Provide the [X, Y] coordinate of the cell's center where the given text is located.  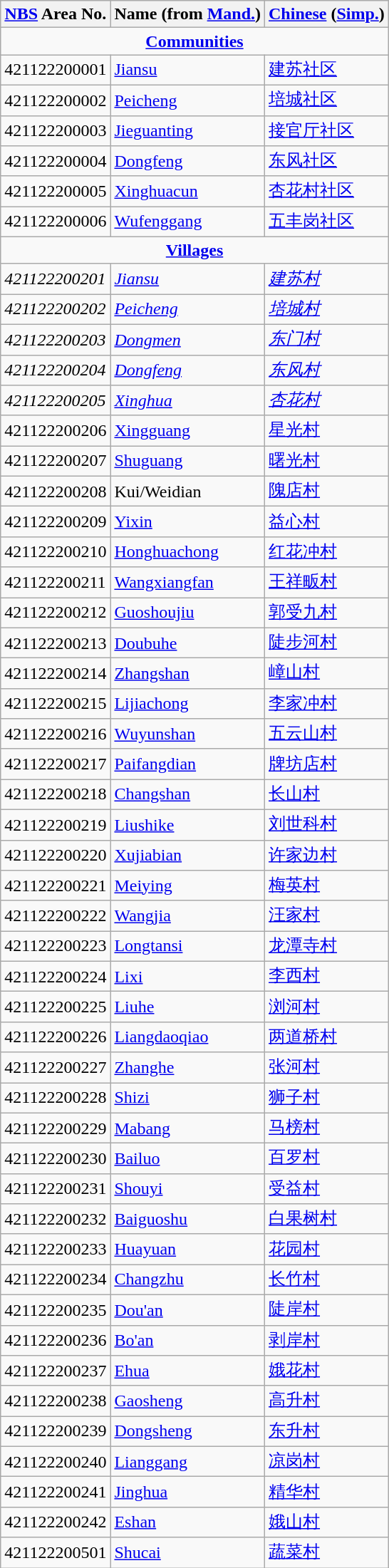
421122200234 [56, 1279]
421122200208 [56, 492]
421122200224 [56, 976]
Meiying [188, 886]
421122200239 [56, 1432]
李西村 [327, 976]
421122200219 [56, 825]
益心村 [327, 521]
Xinghuacun [188, 191]
Ehua [188, 1371]
Zhangshan [188, 674]
421122200221 [56, 886]
421122200237 [56, 1371]
杏花村社区 [327, 191]
421122200217 [56, 764]
421122200225 [56, 1007]
娥花村 [327, 1371]
Liangdaoqiao [188, 1037]
花园村 [327, 1250]
张河村 [327, 1067]
421122200229 [56, 1128]
星光村 [327, 430]
421122200231 [56, 1188]
Xujiabian [188, 855]
Wuyunshan [188, 734]
Longtansi [188, 946]
421122200210 [56, 551]
Doubuhe [188, 643]
Eshan [188, 1522]
421122200218 [56, 795]
Shouyi [188, 1188]
隗店村 [327, 492]
高升村 [327, 1401]
421122200205 [56, 400]
421122200211 [56, 583]
百罗村 [327, 1158]
培城村 [327, 309]
接官厅社区 [327, 131]
长竹村 [327, 1279]
421122200209 [56, 521]
陡步河村 [327, 643]
421122200214 [56, 674]
421122200501 [56, 1553]
白果树村 [327, 1220]
421122200233 [56, 1250]
Liuhe [188, 1007]
Liushike [188, 825]
Jinghua [188, 1492]
Shucai [188, 1553]
Xingguang [188, 430]
421122200207 [56, 462]
421122200240 [56, 1462]
421122200003 [56, 131]
Gaosheng [188, 1401]
杏花村 [327, 400]
Mabang [188, 1128]
培城社区 [327, 100]
Villages [195, 250]
嶂山村 [327, 674]
Changshan [188, 795]
Wufenggang [188, 222]
Guoshoujiu [188, 613]
狮子村 [327, 1099]
Dongsheng [188, 1432]
五云山村 [327, 734]
421122200004 [56, 161]
东升村 [327, 1432]
Zhanghe [188, 1067]
421122200235 [56, 1309]
五丰岗社区 [327, 222]
陡岸村 [327, 1309]
421122200230 [56, 1158]
蔬菜村 [327, 1553]
Shizi [188, 1099]
郭受九村 [327, 613]
汪家村 [327, 916]
Wangjia [188, 916]
421122200005 [56, 191]
Shuguang [188, 462]
刘世科村 [327, 825]
421122200206 [56, 430]
许家边村 [327, 855]
421122200241 [56, 1492]
Jieguanting [188, 131]
Lijiachong [188, 704]
娥山村 [327, 1522]
东门村 [327, 339]
Bailuo [188, 1158]
龙潭寺村 [327, 946]
421122200001 [56, 70]
421122200232 [56, 1220]
马榜村 [327, 1128]
Bo'an [188, 1341]
421122200212 [56, 613]
牌坊店村 [327, 764]
421122200222 [56, 916]
红花冲村 [327, 551]
Wangxiangfan [188, 583]
421122200223 [56, 946]
王祥畈村 [327, 583]
凉岗村 [327, 1462]
Xinghua [188, 400]
421122200216 [56, 734]
421122200202 [56, 309]
Kui/Weidian [188, 492]
Chinese (Simp.) [327, 14]
421122200220 [56, 855]
Name (from Mand.) [188, 14]
Dongmen [188, 339]
421122200226 [56, 1037]
421122200213 [56, 643]
421122200215 [56, 704]
Yixin [188, 521]
剥岸村 [327, 1341]
Changzhu [188, 1279]
Communities [195, 41]
受益村 [327, 1188]
421122200236 [56, 1341]
东风村 [327, 370]
421122200242 [56, 1522]
421122200201 [56, 279]
曙光村 [327, 462]
浏河村 [327, 1007]
421122200002 [56, 100]
Huayuan [188, 1250]
421122200006 [56, 222]
长山村 [327, 795]
精华村 [327, 1492]
东风社区 [327, 161]
421122200203 [56, 339]
NBS Area No. [56, 14]
两道桥村 [327, 1037]
Honghuachong [188, 551]
Paifangdian [188, 764]
建苏村 [327, 279]
421122200238 [56, 1401]
梅英村 [327, 886]
建苏社区 [327, 70]
Lixi [188, 976]
Lianggang [188, 1462]
421122200228 [56, 1099]
421122200204 [56, 370]
421122200227 [56, 1067]
Dou'an [188, 1309]
李家冲村 [327, 704]
Baiguoshu [188, 1220]
